Find where the given text appears and provide that cell's center as (X, Y) coordinate. 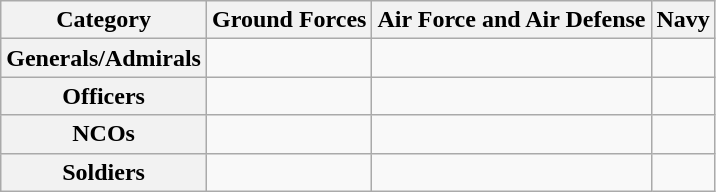
NCOs (104, 134)
Category (104, 20)
Ground Forces (289, 20)
Navy (683, 20)
Generals/Admirals (104, 58)
Officers (104, 96)
Soldiers (104, 172)
Air Force and Air Defense (512, 20)
